For the text-containing cell, return its midpoint in (X, Y) coordinate format. 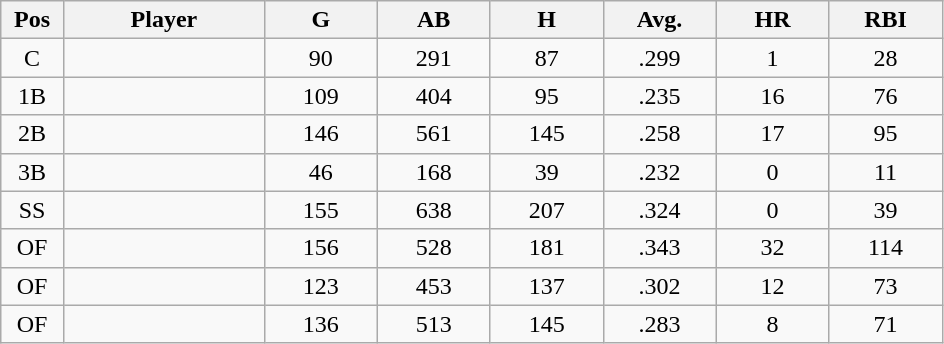
AB (434, 20)
16 (772, 96)
C (32, 58)
528 (434, 248)
109 (320, 96)
Player (164, 20)
46 (320, 172)
H (546, 20)
.232 (660, 172)
76 (886, 96)
.283 (660, 324)
.258 (660, 134)
.235 (660, 96)
12 (772, 286)
.302 (660, 286)
71 (886, 324)
453 (434, 286)
123 (320, 286)
11 (886, 172)
1 (772, 58)
181 (546, 248)
207 (546, 210)
155 (320, 210)
RBI (886, 20)
17 (772, 134)
114 (886, 248)
156 (320, 248)
32 (772, 248)
8 (772, 324)
90 (320, 58)
168 (434, 172)
404 (434, 96)
1B (32, 96)
.299 (660, 58)
G (320, 20)
Avg. (660, 20)
291 (434, 58)
137 (546, 286)
28 (886, 58)
.324 (660, 210)
146 (320, 134)
SS (32, 210)
638 (434, 210)
561 (434, 134)
HR (772, 20)
87 (546, 58)
73 (886, 286)
2B (32, 134)
Pos (32, 20)
3B (32, 172)
.343 (660, 248)
513 (434, 324)
136 (320, 324)
